Extract the (X, Y) coordinate from the center of the cell holding the provided text.  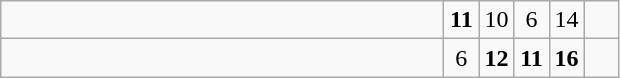
12 (496, 58)
14 (566, 20)
16 (566, 58)
10 (496, 20)
